Capture the cell that displays the provided text and extract its (X, Y) central coordinate. 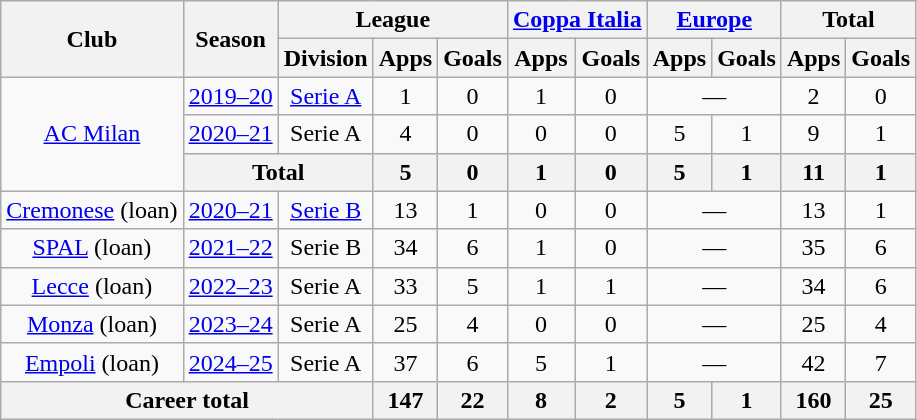
160 (813, 400)
33 (405, 286)
2019–20 (230, 96)
AC Milan (92, 134)
Division (326, 58)
35 (813, 248)
37 (405, 362)
2022–23 (230, 286)
2024–25 (230, 362)
9 (813, 134)
Coppa Italia (577, 20)
147 (405, 400)
Empoli (loan) (92, 362)
Monza (loan) (92, 324)
7 (881, 362)
Europe (714, 20)
SPAL (loan) (92, 248)
11 (813, 172)
Club (92, 39)
Career total (187, 400)
8 (540, 400)
42 (813, 362)
League (392, 20)
Lecce (loan) (92, 286)
2021–22 (230, 248)
Cremonese (loan) (92, 210)
22 (473, 400)
2023–24 (230, 324)
Season (230, 39)
